Locate the cell with the specified text and output its [X, Y] center coordinate. 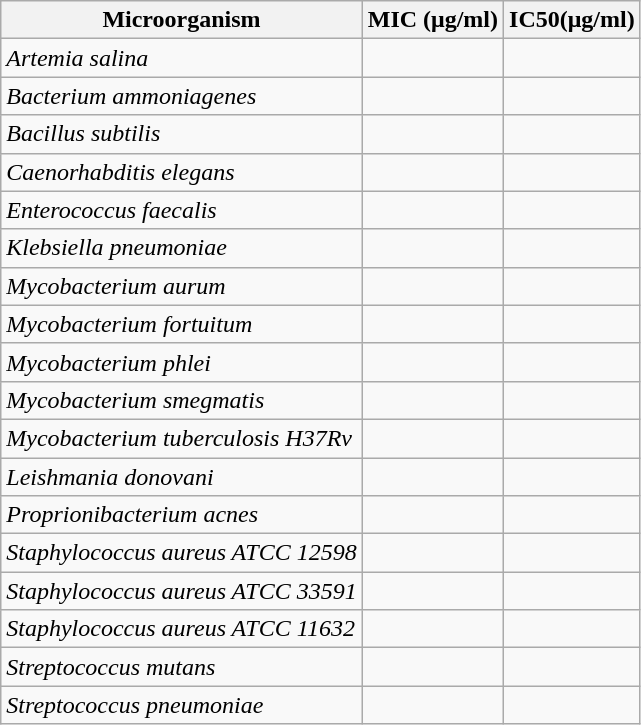
Klebsiella pneumoniae [182, 248]
Staphylococcus aureus ATCC 33591 [182, 591]
Mycobacterium tuberculosis H37Rv [182, 438]
Caenorhabditis elegans [182, 172]
MIC (μg/ml) [432, 20]
Staphylococcus aureus ATCC 11632 [182, 629]
Proprionibacterium acnes [182, 515]
Staphylococcus aureus ATCC 12598 [182, 553]
Mycobacterium smegmatis [182, 400]
Mycobacterium phlei [182, 362]
Mycobacterium aurum [182, 286]
Streptococcus pneumoniae [182, 705]
Bacillus subtilis [182, 134]
Leishmania donovani [182, 477]
Bacterium ammoniagenes [182, 96]
Streptococcus mutans [182, 667]
Mycobacterium fortuitum [182, 324]
Microorganism [182, 20]
Enterococcus faecalis [182, 210]
Artemia salina [182, 58]
IC50(μg/ml) [572, 20]
